Return [X, Y] of the center of cell containing provided text 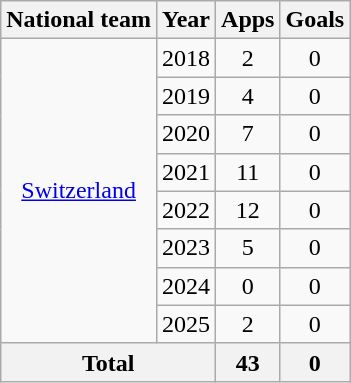
4 [248, 96]
2019 [186, 96]
Apps [248, 20]
2025 [186, 324]
43 [248, 362]
National team [79, 20]
Switzerland [79, 191]
Year [186, 20]
2018 [186, 58]
2021 [186, 172]
5 [248, 248]
2023 [186, 248]
12 [248, 210]
11 [248, 172]
2024 [186, 286]
2020 [186, 134]
Total [108, 362]
7 [248, 134]
2022 [186, 210]
Goals [315, 20]
